Find where the given text appears and provide that cell's center as [x, y] coordinate. 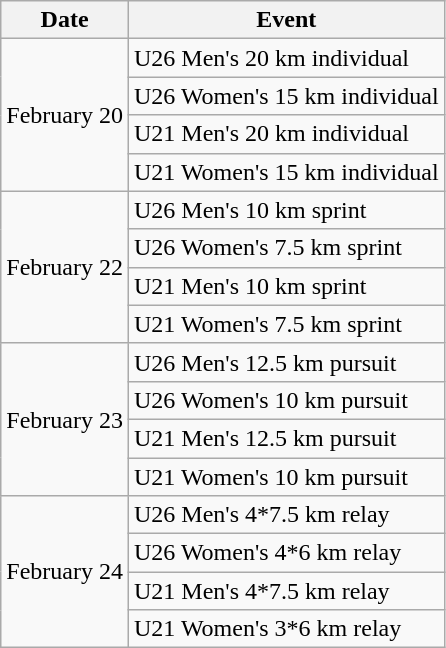
February 24 [65, 572]
U26 Women's 7.5 km sprint [286, 248]
U21 Women's 10 km pursuit [286, 477]
February 23 [65, 419]
U26 Women's 15 km individual [286, 96]
February 22 [65, 267]
U26 Women's 4*6 km relay [286, 553]
U26 Men's 20 km individual [286, 58]
U21 Men's 20 km individual [286, 134]
February 20 [65, 115]
U21 Women's 7.5 km sprint [286, 324]
U21 Women's 3*6 km relay [286, 629]
Event [286, 20]
U21 Women's 15 km individual [286, 172]
U26 Men's 12.5 km pursuit [286, 362]
U21 Men's 12.5 km pursuit [286, 438]
U26 Men's 10 km sprint [286, 210]
U21 Men's 4*7.5 km relay [286, 591]
U26 Men's 4*7.5 km relay [286, 515]
Date [65, 20]
U26 Women's 10 km pursuit [286, 400]
U21 Men's 10 km sprint [286, 286]
